Output the [x, y] coordinate of the center of the cell containing the given text.  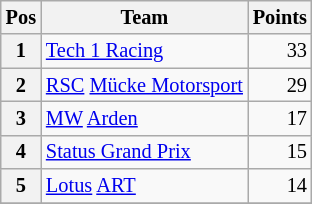
5 [21, 186]
14 [280, 186]
29 [280, 85]
4 [21, 152]
33 [280, 51]
1 [21, 51]
Pos [21, 17]
15 [280, 152]
RSC Mücke Motorsport [144, 85]
Status Grand Prix [144, 152]
Tech 1 Racing [144, 51]
Team [144, 17]
2 [21, 85]
Points [280, 17]
17 [280, 118]
Lotus ART [144, 186]
3 [21, 118]
MW Arden [144, 118]
